Detect which cell encompasses the target text, then output its (X, Y) center coordinate. 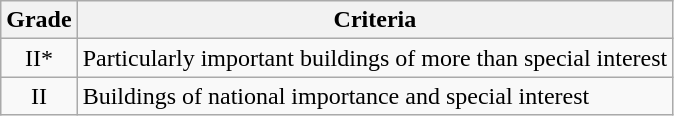
Buildings of national importance and special interest (375, 96)
Criteria (375, 20)
II* (39, 58)
Grade (39, 20)
Particularly important buildings of more than special interest (375, 58)
II (39, 96)
